Scan for the cell matching the given text and deliver its (x, y) coordinate at center. 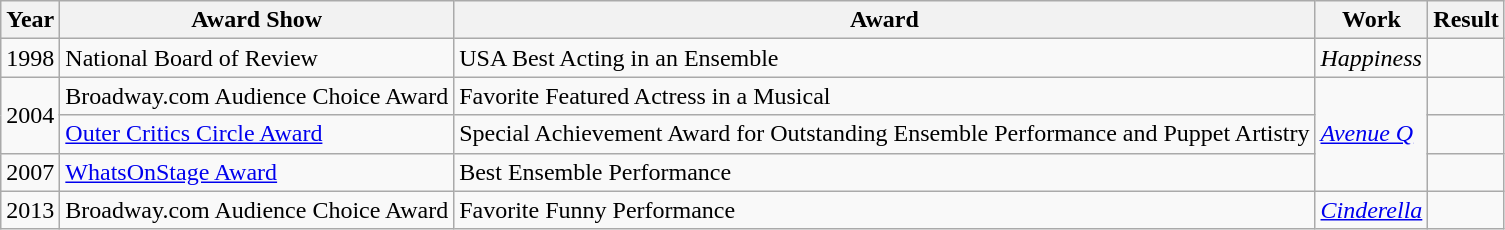
Favorite Featured Actress in a Musical (884, 96)
USA Best Acting in an Ensemble (884, 58)
Year (30, 20)
Award (884, 20)
National Board of Review (257, 58)
Happiness (1372, 58)
2004 (30, 115)
Work (1372, 20)
Favorite Funny Performance (884, 210)
2013 (30, 210)
Avenue Q (1372, 134)
1998 (30, 58)
WhatsOnStage Award (257, 172)
Award Show (257, 20)
Best Ensemble Performance (884, 172)
2007 (30, 172)
Result (1466, 20)
Outer Critics Circle Award (257, 134)
Cinderella (1372, 210)
Special Achievement Award for Outstanding Ensemble Performance and Puppet Artistry (884, 134)
